From the cell containing the given text, extract its center point as (X, Y) coordinate. 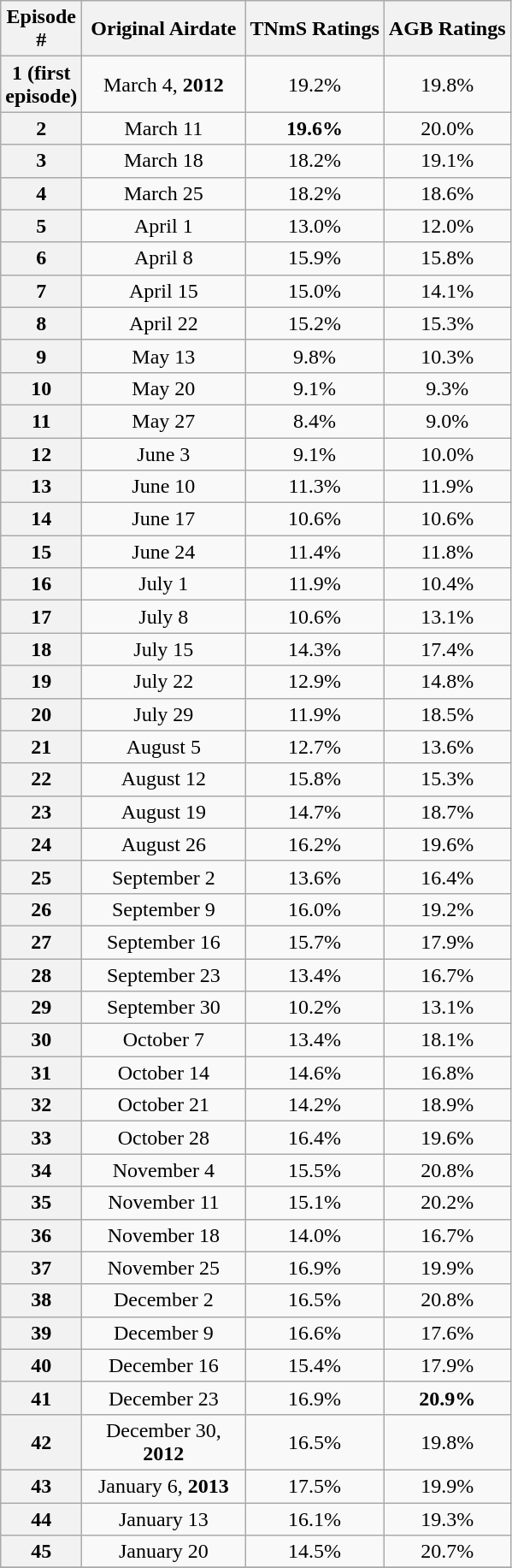
April 8 (164, 258)
42 (41, 1442)
19.3% (447, 1518)
14.6% (315, 1073)
19.1% (447, 161)
24 (41, 844)
10.2% (315, 1008)
May 27 (164, 421)
July 15 (164, 649)
June 24 (164, 552)
16.1% (315, 1518)
17.6% (447, 1333)
20 (41, 714)
10.3% (447, 356)
15.4% (315, 1365)
October 7 (164, 1040)
29 (41, 1008)
18.7% (447, 812)
7 (41, 291)
10 (41, 388)
11.4% (315, 552)
July 22 (164, 682)
August 5 (164, 747)
January 13 (164, 1518)
14 (41, 519)
January 6, 2013 (164, 1486)
3 (41, 161)
March 25 (164, 193)
9.3% (447, 388)
9.0% (447, 421)
12.0% (447, 226)
5 (41, 226)
October 21 (164, 1105)
20.2% (447, 1203)
Episode # (41, 29)
March 18 (164, 161)
14.5% (315, 1552)
14.3% (315, 649)
10.4% (447, 584)
14.1% (447, 291)
17.4% (447, 649)
November 25 (164, 1268)
17.5% (315, 1486)
34 (41, 1170)
June 3 (164, 454)
6 (41, 258)
27 (41, 942)
11.8% (447, 552)
15.9% (315, 258)
August 26 (164, 844)
8 (41, 323)
June 17 (164, 519)
April 1 (164, 226)
September 16 (164, 942)
8.4% (315, 421)
40 (41, 1365)
44 (41, 1518)
18 (41, 649)
12 (41, 454)
38 (41, 1300)
15.5% (315, 1170)
12.7% (315, 747)
20.0% (447, 128)
October 14 (164, 1073)
May 20 (164, 388)
14.0% (315, 1235)
9.8% (315, 356)
Original Airdate (164, 29)
10.0% (447, 454)
26 (41, 909)
September 23 (164, 974)
August 19 (164, 812)
45 (41, 1552)
16.0% (315, 909)
32 (41, 1105)
December 9 (164, 1333)
September 2 (164, 877)
39 (41, 1333)
33 (41, 1138)
16.6% (315, 1333)
43 (41, 1486)
22 (41, 779)
March 11 (164, 128)
14.7% (315, 812)
41 (41, 1398)
18.5% (447, 714)
23 (41, 812)
20.9% (447, 1398)
September 30 (164, 1008)
18.1% (447, 1040)
4 (41, 193)
1 (first episode) (41, 84)
15.1% (315, 1203)
21 (41, 747)
December 2 (164, 1300)
14.2% (315, 1105)
14.8% (447, 682)
January 20 (164, 1552)
16.2% (315, 844)
15.2% (315, 323)
28 (41, 974)
April 22 (164, 323)
17 (41, 617)
18.6% (447, 193)
16 (41, 584)
31 (41, 1073)
35 (41, 1203)
12.9% (315, 682)
December 23 (164, 1398)
June 10 (164, 487)
13 (41, 487)
May 13 (164, 356)
December 30, 2012 (164, 1442)
15.0% (315, 291)
November 4 (164, 1170)
July 29 (164, 714)
25 (41, 877)
19 (41, 682)
TNmS Ratings (315, 29)
9 (41, 356)
April 15 (164, 291)
March 4, 2012 (164, 84)
September 9 (164, 909)
December 16 (164, 1365)
16.8% (447, 1073)
18.9% (447, 1105)
20.7% (447, 1552)
36 (41, 1235)
2 (41, 128)
AGB Ratings (447, 29)
July 1 (164, 584)
13.0% (315, 226)
July 8 (164, 617)
November 18 (164, 1235)
November 11 (164, 1203)
30 (41, 1040)
11.3% (315, 487)
15.7% (315, 942)
August 12 (164, 779)
37 (41, 1268)
11 (41, 421)
October 28 (164, 1138)
15 (41, 552)
